Determine the (x, y) coordinate at the center of the cell enclosing the given text.  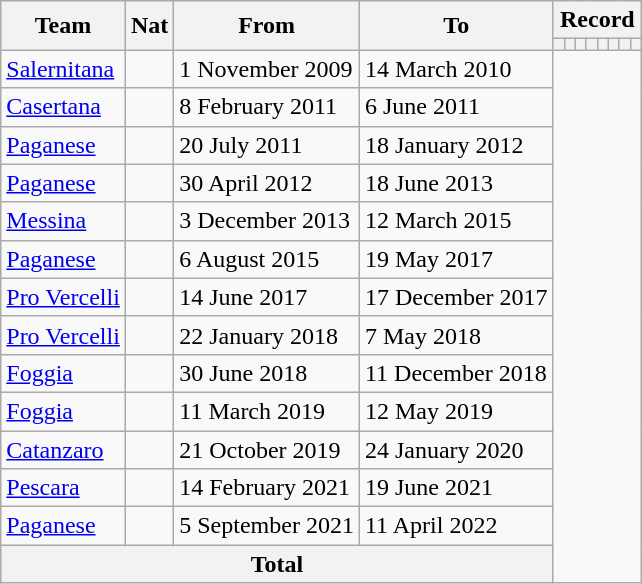
12 May 2019 (456, 411)
20 July 2011 (267, 145)
30 June 2018 (267, 373)
18 January 2012 (456, 145)
14 June 2017 (267, 297)
19 May 2017 (456, 259)
Nat (149, 26)
11 March 2019 (267, 411)
Catanzaro (64, 449)
11 December 2018 (456, 373)
19 June 2021 (456, 488)
Record (597, 20)
24 January 2020 (456, 449)
12 March 2015 (456, 221)
1 November 2009 (267, 69)
18 June 2013 (456, 183)
From (267, 26)
6 August 2015 (267, 259)
To (456, 26)
8 February 2011 (267, 107)
22 January 2018 (267, 335)
Casertana (64, 107)
30 April 2012 (267, 183)
Total (277, 564)
Messina (64, 221)
21 October 2019 (267, 449)
Pescara (64, 488)
Salernitana (64, 69)
11 April 2022 (456, 526)
3 December 2013 (267, 221)
6 June 2011 (456, 107)
17 December 2017 (456, 297)
14 February 2021 (267, 488)
5 September 2021 (267, 526)
14 March 2010 (456, 69)
Team (64, 26)
7 May 2018 (456, 335)
